From the cell containing the given text, extract its center point as (X, Y) coordinate. 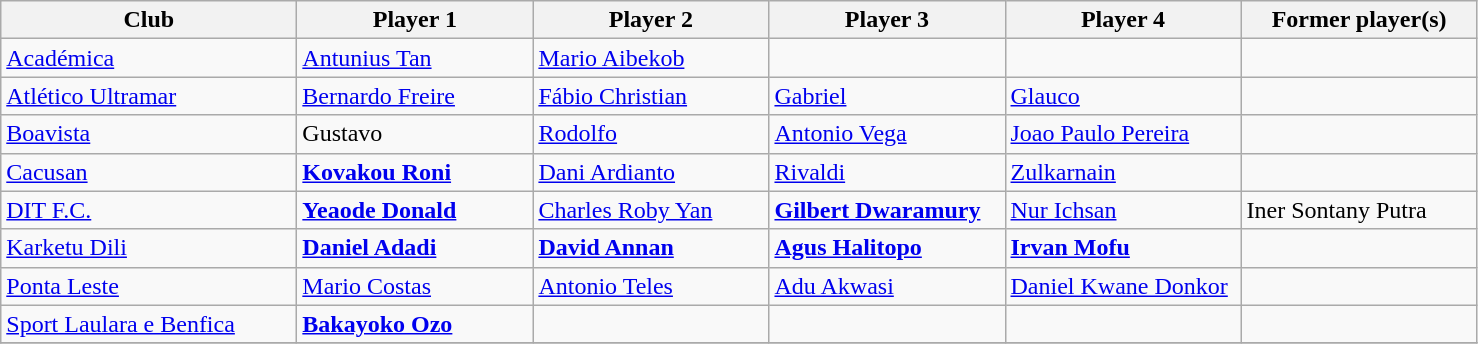
Player 4 (1123, 20)
Dani Ardianto (651, 172)
Club (149, 20)
Glauco (1123, 96)
Player 2 (651, 20)
Bakayoko Ozo (415, 324)
Gabriel (887, 96)
Kovakou Roni (415, 172)
Rivaldi (887, 172)
Adu Akwasi (887, 286)
Antunius Tan (415, 58)
Yeaode Donald (415, 210)
Atlético Ultramar (149, 96)
Nur Ichsan (1123, 210)
Mario Aibekob (651, 58)
Gilbert Dwaramury (887, 210)
Ponta Leste (149, 286)
Daniel Kwane Donkor (1123, 286)
Boavista (149, 134)
DIT F.C. (149, 210)
Agus Halitopo (887, 248)
Iner Sontany Putra (1359, 210)
Antonio Vega (887, 134)
Karketu Dili (149, 248)
Daniel Adadi (415, 248)
Cacusan (149, 172)
Charles Roby Yan (651, 210)
Sport Laulara e Benfica (149, 324)
Irvan Mofu (1123, 248)
Rodolfo (651, 134)
Gustavo (415, 134)
Player 1 (415, 20)
Player 3 (887, 20)
Académica (149, 58)
Bernardo Freire (415, 96)
Joao Paulo Pereira (1123, 134)
Antonio Teles (651, 286)
Fábio Christian (651, 96)
Former player(s) (1359, 20)
Zulkarnain (1123, 172)
Mario Costas (415, 286)
David Annan (651, 248)
